Return [X, Y] of the center of cell containing provided text 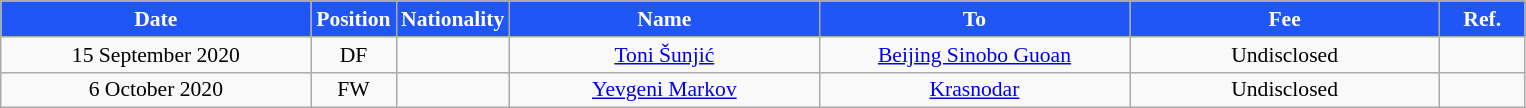
Yevgeni Markov [664, 90]
6 October 2020 [156, 90]
Position [354, 19]
To [974, 19]
15 September 2020 [156, 55]
Fee [1285, 19]
Toni Šunjić [664, 55]
Nationality [452, 19]
FW [354, 90]
Name [664, 19]
Date [156, 19]
Beijing Sinobo Guoan [974, 55]
DF [354, 55]
Krasnodar [974, 90]
Ref. [1482, 19]
